Identify which cell holds the provided text, then report its (X, Y) central coordinate. 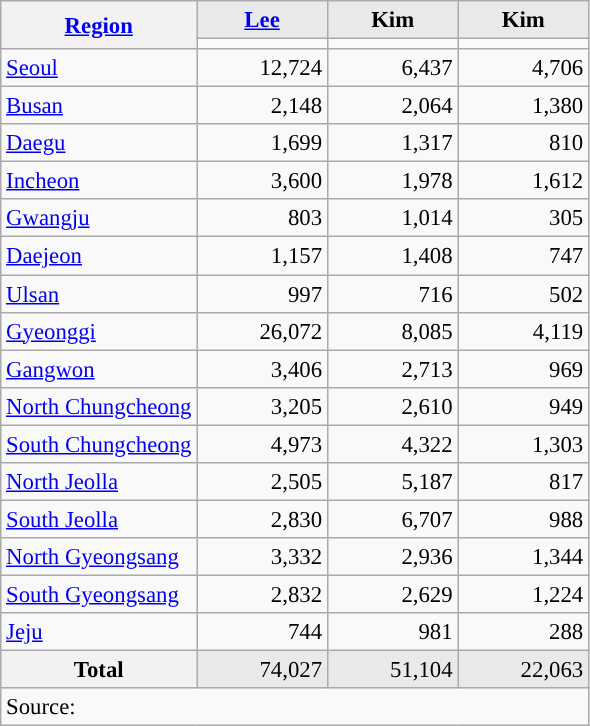
3,406 (262, 369)
4,706 (524, 68)
Incheon (99, 181)
Total (99, 670)
949 (524, 406)
3,332 (262, 557)
744 (262, 632)
6,707 (392, 519)
Gwangju (99, 219)
1,224 (524, 594)
1,014 (392, 219)
1,157 (262, 256)
1,978 (392, 181)
Source: (295, 707)
1,408 (392, 256)
2,148 (262, 106)
817 (524, 482)
1,380 (524, 106)
North Chungcheong (99, 406)
Daejeon (99, 256)
3,205 (262, 406)
803 (262, 219)
2,505 (262, 482)
988 (524, 519)
716 (392, 294)
South Jeolla (99, 519)
Gyeonggi (99, 331)
2,064 (392, 106)
2,629 (392, 594)
South Gyeongsang (99, 594)
2,713 (392, 369)
74,027 (262, 670)
3,600 (262, 181)
6,437 (392, 68)
North Jeolla (99, 482)
1,303 (524, 444)
810 (524, 143)
2,830 (262, 519)
997 (262, 294)
5,187 (392, 482)
2,832 (262, 594)
1,612 (524, 181)
South Chungcheong (99, 444)
Gangwon (99, 369)
502 (524, 294)
305 (524, 219)
747 (524, 256)
22,063 (524, 670)
981 (392, 632)
Jeju (99, 632)
12,724 (262, 68)
Region (99, 25)
4,973 (262, 444)
North Gyeongsang (99, 557)
Seoul (99, 68)
1,344 (524, 557)
Daegu (99, 143)
51,104 (392, 670)
2,936 (392, 557)
Ulsan (99, 294)
2,610 (392, 406)
288 (524, 632)
26,072 (262, 331)
Lee (262, 20)
Busan (99, 106)
4,322 (392, 444)
4,119 (524, 331)
1,317 (392, 143)
969 (524, 369)
1,699 (262, 143)
8,085 (392, 331)
